Scan for the cell matching the given text and deliver its [x, y] coordinate at center. 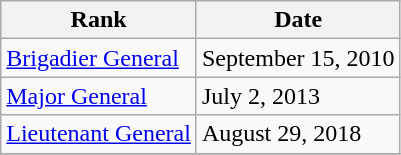
July 2, 2013 [298, 96]
Major General [99, 96]
September 15, 2010 [298, 58]
Lieutenant General [99, 134]
Date [298, 20]
Rank [99, 20]
Brigadier General [99, 58]
August 29, 2018 [298, 134]
